Pinpoint the cell where the given text exists, returning its [X, Y] midpoint coordinate. 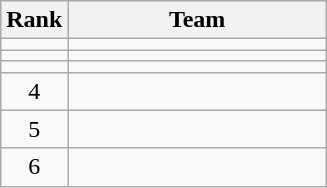
5 [34, 129]
6 [34, 167]
Team [198, 20]
4 [34, 91]
Rank [34, 20]
